Find where the given text appears and provide that cell's center as [X, Y] coordinate. 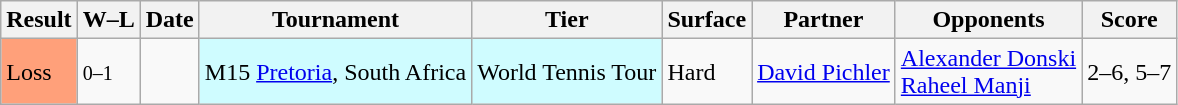
Surface [707, 20]
Tier [567, 20]
Tournament [335, 20]
W–L [108, 20]
M15 Pretoria, South Africa [335, 72]
David Pichler [824, 72]
Result [39, 20]
World Tennis Tour [567, 72]
Opponents [988, 20]
Alexander Donski Raheel Manji [988, 72]
Loss [39, 72]
Date [170, 20]
2–6, 5–7 [1130, 72]
0–1 [108, 72]
Partner [824, 20]
Hard [707, 72]
Score [1130, 20]
